Return [X, Y] of the center of cell containing provided text 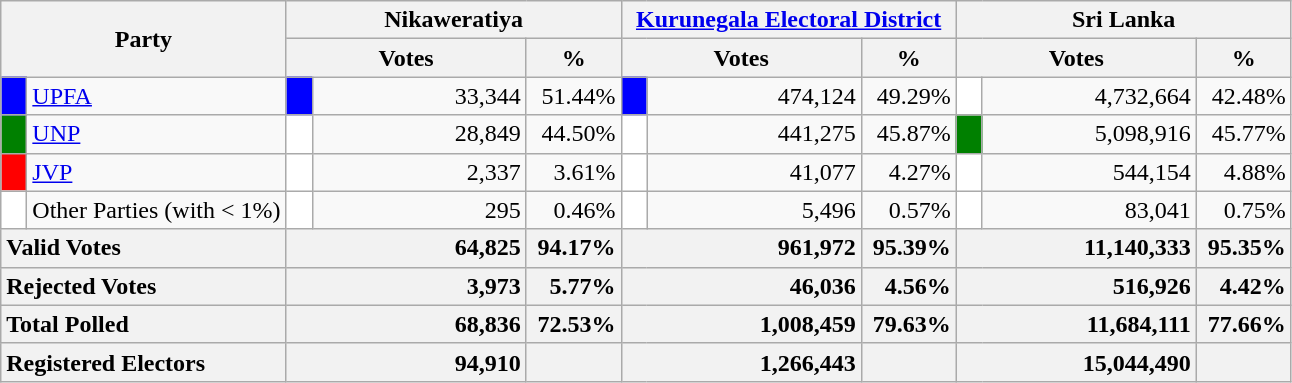
77.66% [1244, 324]
961,972 [741, 248]
41,077 [754, 172]
94.17% [574, 248]
Kurunegala Electoral District [788, 20]
Rejected Votes [144, 286]
295 [419, 210]
Other Parties (with < 1%) [156, 210]
UNP [156, 134]
44.50% [574, 134]
474,124 [754, 96]
2,337 [419, 172]
JVP [156, 172]
Sri Lanka [1124, 20]
516,926 [1076, 286]
11,140,333 [1076, 248]
5.77% [574, 286]
Registered Electors [144, 362]
45.87% [908, 134]
Total Polled [144, 324]
1,008,459 [741, 324]
3,973 [406, 286]
441,275 [754, 134]
33,344 [419, 96]
0.57% [908, 210]
79.63% [908, 324]
4.88% [1244, 172]
95.35% [1244, 248]
51.44% [574, 96]
0.75% [1244, 210]
4.27% [908, 172]
68,836 [406, 324]
Valid Votes [144, 248]
83,041 [1089, 210]
5,098,916 [1089, 134]
0.46% [574, 210]
4,732,664 [1089, 96]
4.56% [908, 286]
3.61% [574, 172]
4.42% [1244, 286]
49.29% [908, 96]
46,036 [741, 286]
1,266,443 [741, 362]
544,154 [1089, 172]
72.53% [574, 324]
94,910 [406, 362]
Nikaweratiya [454, 20]
42.48% [1244, 96]
11,684,111 [1076, 324]
95.39% [908, 248]
28,849 [419, 134]
5,496 [754, 210]
UPFA [156, 96]
45.77% [1244, 134]
Party [144, 39]
15,044,490 [1076, 362]
64,825 [406, 248]
